Detect which cell encompasses the target text, then output its [x, y] center coordinate. 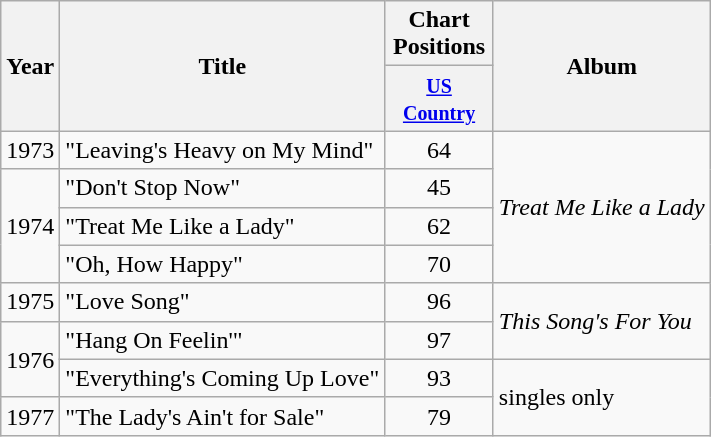
1973 [30, 150]
US Country [440, 98]
Title [222, 66]
Treat Me Like a Lady [602, 207]
"Oh, How Happy" [222, 264]
97 [440, 340]
70 [440, 264]
1974 [30, 226]
64 [440, 150]
Album [602, 66]
"Hang On Feelin'" [222, 340]
96 [440, 302]
Chart Positions [440, 34]
1977 [30, 416]
45 [440, 188]
"Love Song" [222, 302]
1975 [30, 302]
singles only [602, 397]
62 [440, 226]
79 [440, 416]
Year [30, 66]
"Treat Me Like a Lady" [222, 226]
"The Lady's Ain't for Sale" [222, 416]
This Song's For You [602, 321]
1976 [30, 359]
"Everything's Coming Up Love" [222, 378]
"Don't Stop Now" [222, 188]
"Leaving's Heavy on My Mind" [222, 150]
93 [440, 378]
